Pinpoint the cell where the given text exists, returning its [X, Y] midpoint coordinate. 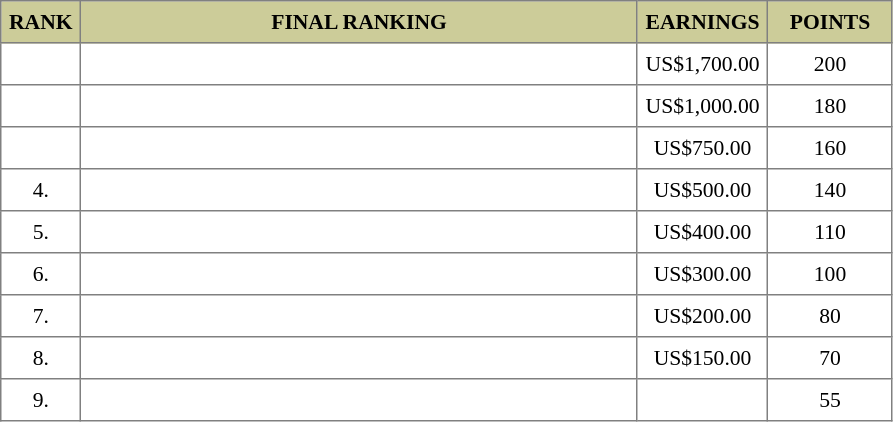
US$400.00 [702, 232]
US$150.00 [702, 358]
200 [830, 64]
RANK [41, 22]
110 [830, 232]
160 [830, 148]
55 [830, 400]
US$500.00 [702, 190]
US$750.00 [702, 148]
100 [830, 274]
6. [41, 274]
9. [41, 400]
80 [830, 316]
POINTS [830, 22]
4. [41, 190]
140 [830, 190]
5. [41, 232]
FINAL RANKING [359, 22]
US$1,000.00 [702, 106]
EARNINGS [702, 22]
US$300.00 [702, 274]
180 [830, 106]
70 [830, 358]
US$1,700.00 [702, 64]
7. [41, 316]
8. [41, 358]
US$200.00 [702, 316]
